Determine the (x, y) coordinate at the center of the cell enclosing the given text.  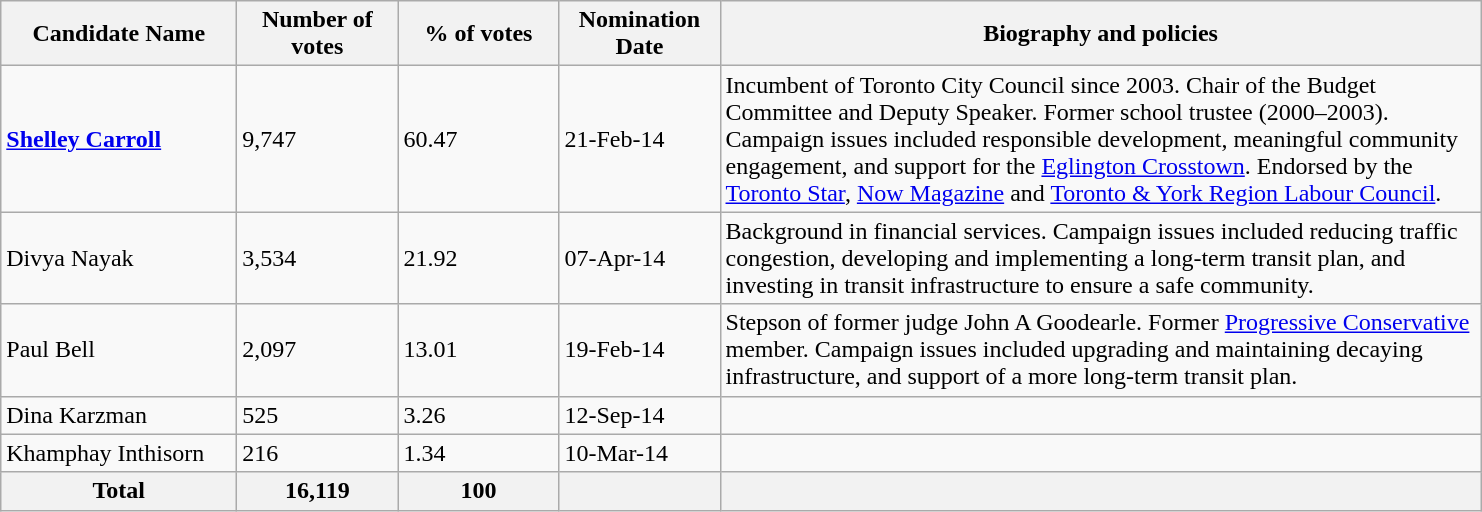
Number of votes (318, 34)
12-Sep-14 (640, 415)
10-Mar-14 (640, 453)
21.92 (478, 258)
Candidate Name (119, 34)
Paul Bell (119, 350)
9,747 (318, 139)
07-Apr-14 (640, 258)
3,534 (318, 258)
60.47 (478, 139)
216 (318, 453)
Khamphay Inthisorn (119, 453)
13.01 (478, 350)
Total (119, 491)
100 (478, 491)
21-Feb-14 (640, 139)
Divya Nayak (119, 258)
Biography and policies (1100, 34)
Shelley Carroll (119, 139)
3.26 (478, 415)
1.34 (478, 453)
2,097 (318, 350)
Nomination Date (640, 34)
16,119 (318, 491)
Dina Karzman (119, 415)
% of votes (478, 34)
19-Feb-14 (640, 350)
525 (318, 415)
